Identify which cell holds the provided text, then report its (x, y) central coordinate. 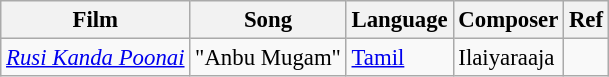
"Anbu Mugam" (268, 58)
Ilaiyaraaja (508, 58)
Ref (586, 20)
Language (400, 20)
Rusi Kanda Poonai (96, 58)
Composer (508, 20)
Film (96, 20)
Tamil (400, 58)
Song (268, 20)
